Output the [X, Y] coordinate of the center of the cell containing the given text.  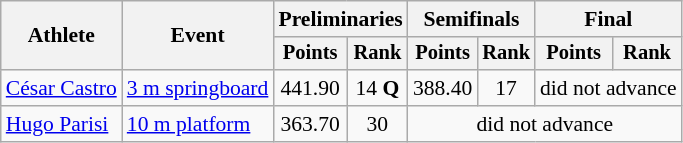
17 [506, 88]
Preliminaries [340, 19]
30 [378, 124]
Final [608, 19]
César Castro [62, 88]
Hugo Parisi [62, 124]
10 m platform [198, 124]
363.70 [310, 124]
Athlete [62, 36]
Semifinals [472, 19]
441.90 [310, 88]
Event [198, 36]
14 Q [378, 88]
388.40 [442, 88]
3 m springboard [198, 88]
